Search for the cell housing the specified text and yield its (x, y) center coordinate. 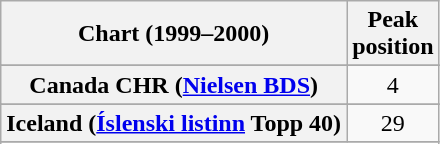
Canada CHR (Nielsen BDS) (174, 85)
29 (393, 123)
4 (393, 85)
Iceland (Íslenski listinn Topp 40) (174, 123)
Chart (1999–2000) (174, 34)
Peakposition (393, 34)
